Output the (X, Y) coordinate of the center of the cell containing the given text.  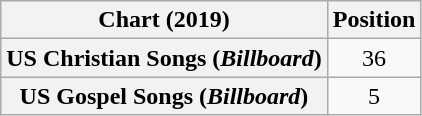
Position (374, 20)
Chart (2019) (164, 20)
US Gospel Songs (Billboard) (164, 96)
5 (374, 96)
US Christian Songs (Billboard) (164, 58)
36 (374, 58)
